Locate the cell with the specified text and output its (X, Y) center coordinate. 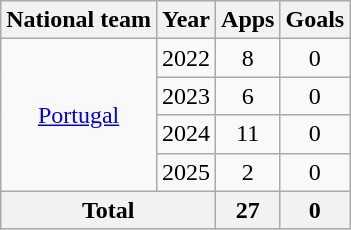
2023 (186, 96)
Portugal (79, 115)
Apps (248, 20)
6 (248, 96)
11 (248, 134)
2 (248, 172)
2024 (186, 134)
2022 (186, 58)
Goals (315, 20)
27 (248, 210)
2025 (186, 172)
8 (248, 58)
Year (186, 20)
National team (79, 20)
Total (108, 210)
